Pinpoint the cell where the given text exists, returning its (X, Y) midpoint coordinate. 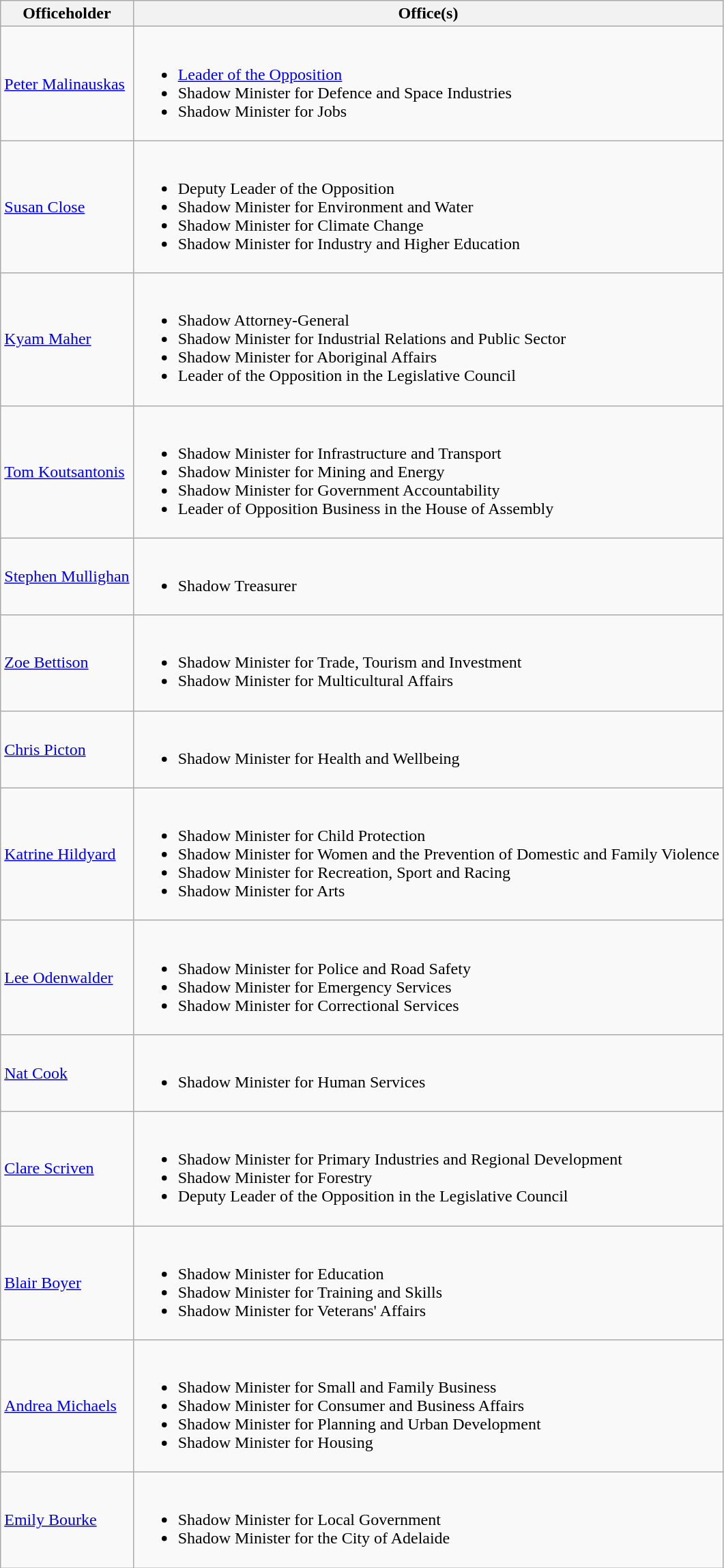
Zoe Bettison (67, 663)
Shadow Minister for Primary Industries and Regional DevelopmentShadow Minister for ForestryDeputy Leader of the Opposition in the Legislative Council (429, 1169)
Peter Malinauskas (67, 83)
Office(s) (429, 14)
Andrea Michaels (67, 1406)
Shadow Minister for Police and Road SafetyShadow Minister for Emergency ServicesShadow Minister for Correctional Services (429, 978)
Clare Scriven (67, 1169)
Tom Koutsantonis (67, 472)
Emily Bourke (67, 1520)
Kyam Maher (67, 339)
Shadow Minister for Health and Wellbeing (429, 750)
Shadow Minister for Local GovernmentShadow Minister for the City of Adelaide (429, 1520)
Shadow Minister for Human Services (429, 1073)
Blair Boyer (67, 1283)
Chris Picton (67, 750)
Shadow Minister for EducationShadow Minister for Training and SkillsShadow Minister for Veterans' Affairs (429, 1283)
Shadow Minister for Trade, Tourism and InvestmentShadow Minister for Multicultural Affairs (429, 663)
Susan Close (67, 207)
Shadow Treasurer (429, 576)
Leader of the OppositionShadow Minister for Defence and Space IndustriesShadow Minister for Jobs (429, 83)
Stephen Mullighan (67, 576)
Officeholder (67, 14)
Lee Odenwalder (67, 978)
Nat Cook (67, 1073)
Katrine Hildyard (67, 854)
